Pinpoint the cell where the given text exists, returning its (x, y) midpoint coordinate. 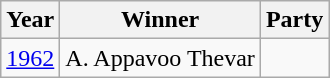
A. Appavoo Thevar (160, 58)
Winner (160, 20)
Year (30, 20)
1962 (30, 58)
Party (294, 20)
